From the cell containing the given text, extract its center point as [x, y] coordinate. 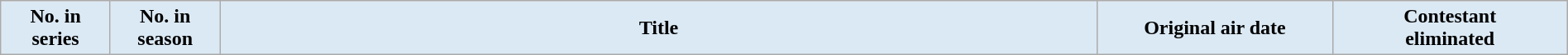
No. inseason [165, 28]
Original air date [1215, 28]
Contestanteliminated [1450, 28]
No. inseries [56, 28]
Title [658, 28]
